Find where the given text appears and provide that cell's center as [x, y] coordinate. 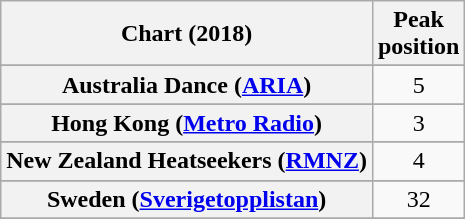
Chart (2018) [187, 34]
Sweden (Sverigetopplistan) [187, 199]
5 [418, 85]
Australia Dance (ARIA) [187, 85]
4 [418, 161]
3 [418, 123]
32 [418, 199]
Peak position [418, 34]
Hong Kong (Metro Radio) [187, 123]
New Zealand Heatseekers (RMNZ) [187, 161]
